From the cell containing the given text, extract its center point as (x, y) coordinate. 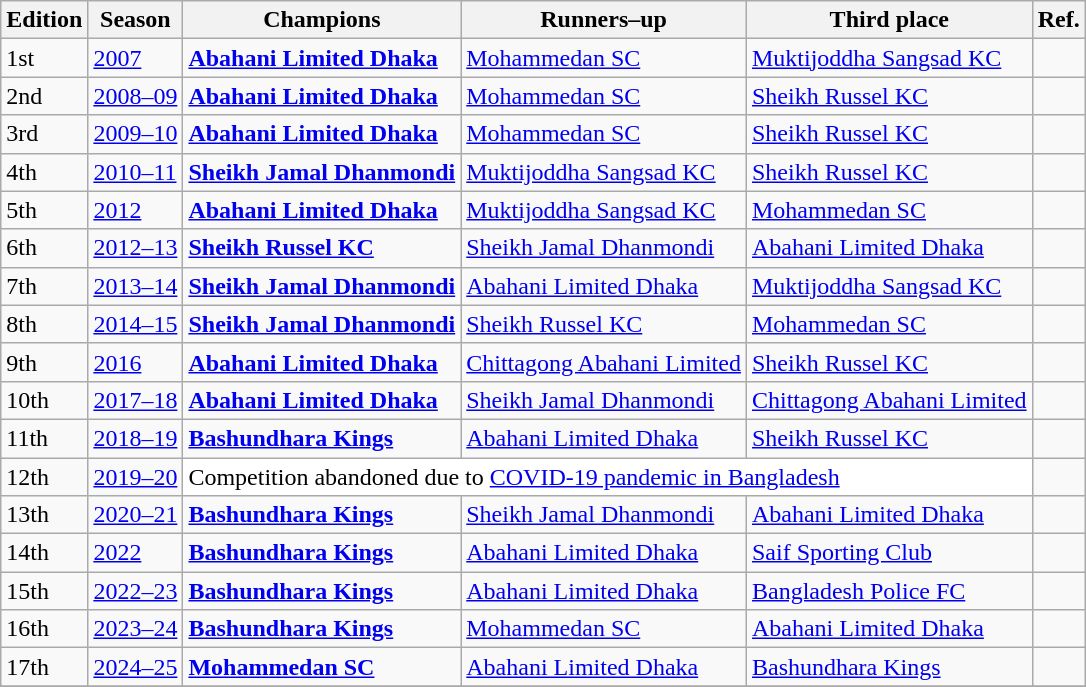
2016 (136, 362)
3rd (44, 134)
2020–21 (136, 515)
17th (44, 667)
6th (44, 248)
Champions (322, 20)
2022–23 (136, 591)
2024–25 (136, 667)
Runners–up (604, 20)
15th (44, 591)
2023–24 (136, 629)
11th (44, 438)
2010–11 (136, 172)
10th (44, 400)
2014–15 (136, 324)
Season (136, 20)
2018–19 (136, 438)
2013–14 (136, 286)
Third place (889, 20)
5th (44, 210)
13th (44, 515)
2012 (136, 210)
16th (44, 629)
2017–18 (136, 400)
14th (44, 553)
12th (44, 477)
2009–10 (136, 134)
Competition abandoned due to COVID-19 pandemic in Bangladesh (608, 477)
8th (44, 324)
Edition (44, 20)
Ref. (1058, 20)
2nd (44, 96)
7th (44, 286)
9th (44, 362)
Bangladesh Police FC (889, 591)
2022 (136, 553)
2012–13 (136, 248)
4th (44, 172)
2007 (136, 58)
Saif Sporting Club (889, 553)
2019–20 (136, 477)
1st (44, 58)
2008–09 (136, 96)
